Return [x, y] of the center of cell containing provided text 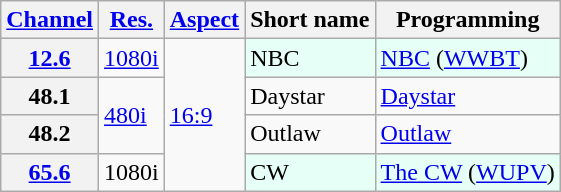
NBC [310, 58]
The CW (WUPV) [468, 172]
16:9 [204, 115]
Short name [310, 20]
NBC (WWBT) [468, 58]
480i [132, 115]
Programming [468, 20]
Channel [50, 20]
48.1 [50, 96]
Res. [132, 20]
CW [310, 172]
48.2 [50, 134]
65.6 [50, 172]
Aspect [204, 20]
12.6 [50, 58]
